Determine the [x, y] coordinate at the center of the cell enclosing the given text.  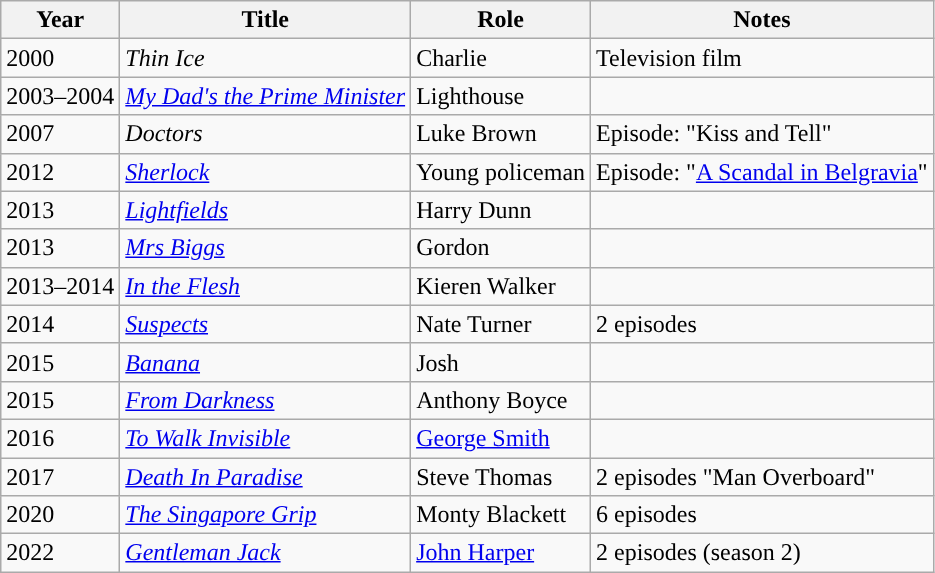
Steve Thomas [501, 477]
Nate Turner [501, 324]
2007 [60, 134]
2014 [60, 324]
2 episodes "Man Overboard" [762, 477]
Doctors [266, 134]
Episode: "A Scandal in Belgravia" [762, 172]
In the Flesh [266, 286]
Role [501, 20]
Thin Ice [266, 58]
John Harper [501, 553]
Kieren Walker [501, 286]
Episode: "Kiss and Tell" [762, 134]
6 episodes [762, 515]
2017 [60, 477]
Gordon [501, 248]
2016 [60, 438]
Luke Brown [501, 134]
Lighthouse [501, 96]
2012 [60, 172]
Death In Paradise [266, 477]
The Singapore Grip [266, 515]
2020 [60, 515]
Monty Blackett [501, 515]
Notes [762, 20]
Mrs Biggs [266, 248]
2000 [60, 58]
Gentleman Jack [266, 553]
Suspects [266, 324]
2 episodes [762, 324]
2022 [60, 553]
Anthony Boyce [501, 400]
2 episodes (season 2) [762, 553]
2003–2004 [60, 96]
My Dad's the Prime Minister [266, 96]
2013–2014 [60, 286]
To Walk Invisible [266, 438]
Television film [762, 58]
Harry Dunn [501, 210]
Charlie [501, 58]
Young policeman [501, 172]
Year [60, 20]
From Darkness [266, 400]
Banana [266, 362]
Sherlock [266, 172]
Title [266, 20]
Josh [501, 362]
Lightfields [266, 210]
George Smith [501, 438]
